For the text-containing cell, return its midpoint in [X, Y] coordinate format. 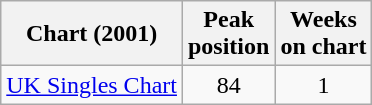
84 [228, 85]
Weekson chart [324, 34]
1 [324, 85]
Chart (2001) [92, 34]
UK Singles Chart [92, 85]
Peakposition [228, 34]
